Determine the (x, y) coordinate at the center of the cell enclosing the given text.  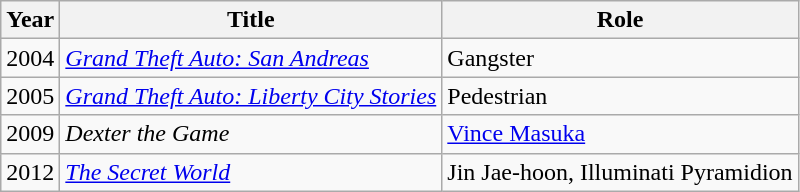
Gangster (620, 58)
Vince Masuka (620, 134)
2012 (30, 172)
2004 (30, 58)
The Secret World (251, 172)
Role (620, 20)
Dexter the Game (251, 134)
Grand Theft Auto: Liberty City Stories (251, 96)
Title (251, 20)
Grand Theft Auto: San Andreas (251, 58)
Pedestrian (620, 96)
Jin Jae-hoon, Illuminati Pyramidion (620, 172)
Year (30, 20)
2005 (30, 96)
2009 (30, 134)
